Return [x, y] of the center of cell containing provided text 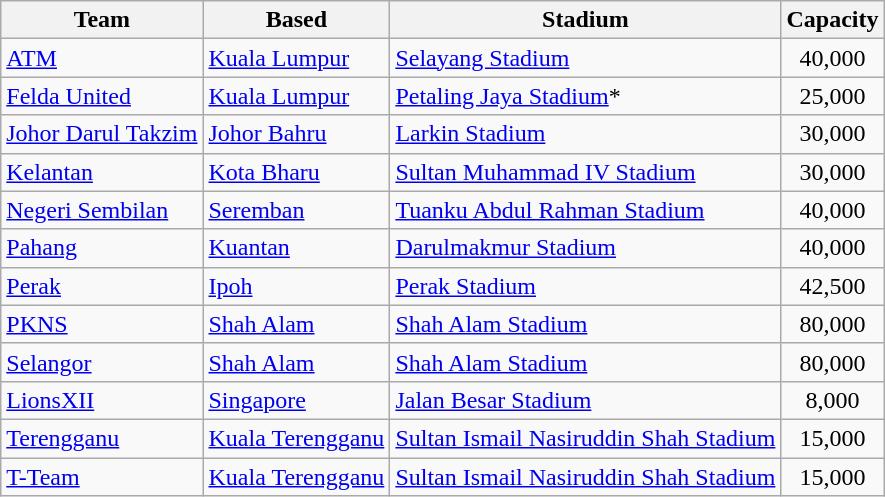
Stadium [586, 20]
PKNS [102, 324]
Seremban [296, 210]
Ipoh [296, 286]
42,500 [832, 286]
Kota Bharu [296, 172]
Perak Stadium [586, 286]
Singapore [296, 400]
T-Team [102, 477]
Perak [102, 286]
Based [296, 20]
Kuantan [296, 248]
Felda United [102, 96]
Kelantan [102, 172]
Terengganu [102, 438]
Tuanku Abdul Rahman Stadium [586, 210]
Johor Darul Takzim [102, 134]
ATM [102, 58]
8,000 [832, 400]
Petaling Jaya Stadium* [586, 96]
Capacity [832, 20]
Sultan Muhammad IV Stadium [586, 172]
Pahang [102, 248]
Selangor [102, 362]
Larkin Stadium [586, 134]
Negeri Sembilan [102, 210]
Darulmakmur Stadium [586, 248]
Selayang Stadium [586, 58]
Team [102, 20]
Jalan Besar Stadium [586, 400]
LionsXII [102, 400]
25,000 [832, 96]
Johor Bahru [296, 134]
